Extract the [x, y] coordinate from the center of the cell holding the provided text.  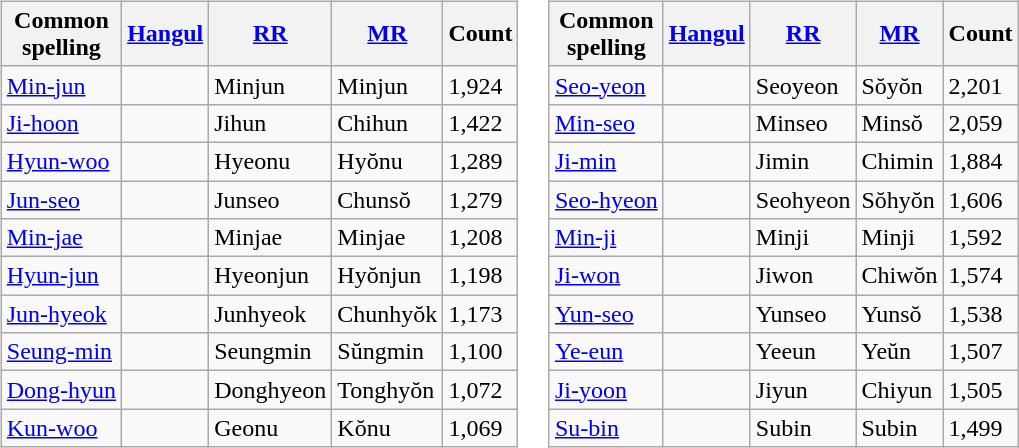
Yeŭn [900, 352]
1,538 [980, 314]
1,507 [980, 352]
1,606 [980, 199]
Sŭngmin [388, 352]
Jiyun [803, 390]
1,100 [480, 352]
Yunsŏ [900, 314]
Kun-woo [61, 428]
Ji-won [606, 276]
1,072 [480, 390]
Yunseo [803, 314]
1,422 [480, 123]
1,884 [980, 161]
Chihun [388, 123]
Yeeun [803, 352]
Sŏhyŏn [900, 199]
Ye-eun [606, 352]
Chunsŏ [388, 199]
Junseo [270, 199]
Minseo [803, 123]
1,279 [480, 199]
Chunhyŏk [388, 314]
Hyŏnjun [388, 276]
Sŏyŏn [900, 85]
1,574 [980, 276]
Seung-min [61, 352]
Ji-yoon [606, 390]
Seoyeon [803, 85]
2,059 [980, 123]
Min-jun [61, 85]
Min-jae [61, 238]
2,201 [980, 85]
Kŏnu [388, 428]
1,505 [980, 390]
1,173 [480, 314]
Min-ji [606, 238]
Jun-hyeok [61, 314]
Seungmin [270, 352]
Hyeonjun [270, 276]
Dong-hyun [61, 390]
Jihun [270, 123]
Hyeonu [270, 161]
Ji-hoon [61, 123]
Su-bin [606, 428]
Hyun-jun [61, 276]
1,499 [980, 428]
1,289 [480, 161]
Hyun-woo [61, 161]
Tonghyŏn [388, 390]
Junhyeok [270, 314]
Min-seo [606, 123]
1,198 [480, 276]
1,924 [480, 85]
Hyŏnu [388, 161]
Seohyeon [803, 199]
Seo-hyeon [606, 199]
Donghyeon [270, 390]
Jun-seo [61, 199]
1,592 [980, 238]
Chimin [900, 161]
Geonu [270, 428]
Seo-yeon [606, 85]
1,069 [480, 428]
Minsŏ [900, 123]
Yun-seo [606, 314]
Jimin [803, 161]
Ji-min [606, 161]
Chiwŏn [900, 276]
1,208 [480, 238]
Chiyun [900, 390]
Jiwon [803, 276]
